Determine the (X, Y) coordinate at the center of the cell enclosing the given text.  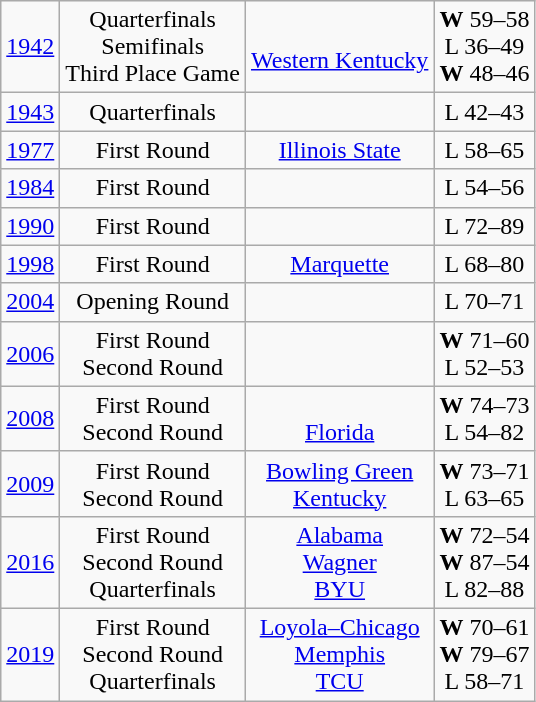
W 70–61 W 79–67L 58–71 (484, 654)
1942 (30, 47)
Western Kentucky (339, 47)
1977 (30, 150)
L 70–71 (484, 302)
Quarterfinals (153, 112)
W 73–71L 63–65 (484, 484)
2009 (30, 484)
W 59–58L 36–49W 48–46 (484, 47)
Illinois State (339, 150)
L 54–56 (484, 188)
L 72–89 (484, 226)
1943 (30, 112)
1984 (30, 188)
Florida (339, 418)
W 71–60L 52–53 (484, 354)
QuarterfinalsSemifinalsThird Place Game (153, 47)
Loyola–ChicagoMemphisTCU (339, 654)
W 72–54W 87–54L 82–88 (484, 562)
2019 (30, 654)
Opening Round (153, 302)
Bowling GreenKentucky (339, 484)
2008 (30, 418)
2016 (30, 562)
L 68–80 (484, 264)
W 74–73L 54–82 (484, 418)
L 58–65 (484, 150)
Marquette (339, 264)
2006 (30, 354)
2004 (30, 302)
AlabamaWagnerBYU (339, 562)
1990 (30, 226)
L 42–43 (484, 112)
1998 (30, 264)
